Locate the cell with the specified text and output its [x, y] center coordinate. 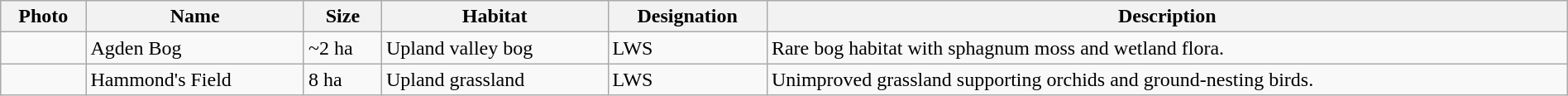
Hammond's Field [195, 79]
Unimproved grassland supporting orchids and ground-nesting birds. [1167, 79]
Description [1167, 17]
Habitat [495, 17]
Upland valley bog [495, 48]
~2 ha [342, 48]
Name [195, 17]
Agden Bog [195, 48]
Photo [43, 17]
Rare bog habitat with sphagnum moss and wetland flora. [1167, 48]
Size [342, 17]
Upland grassland [495, 79]
Designation [687, 17]
8 ha [342, 79]
